Locate the cell with the specified text and output its (x, y) center coordinate. 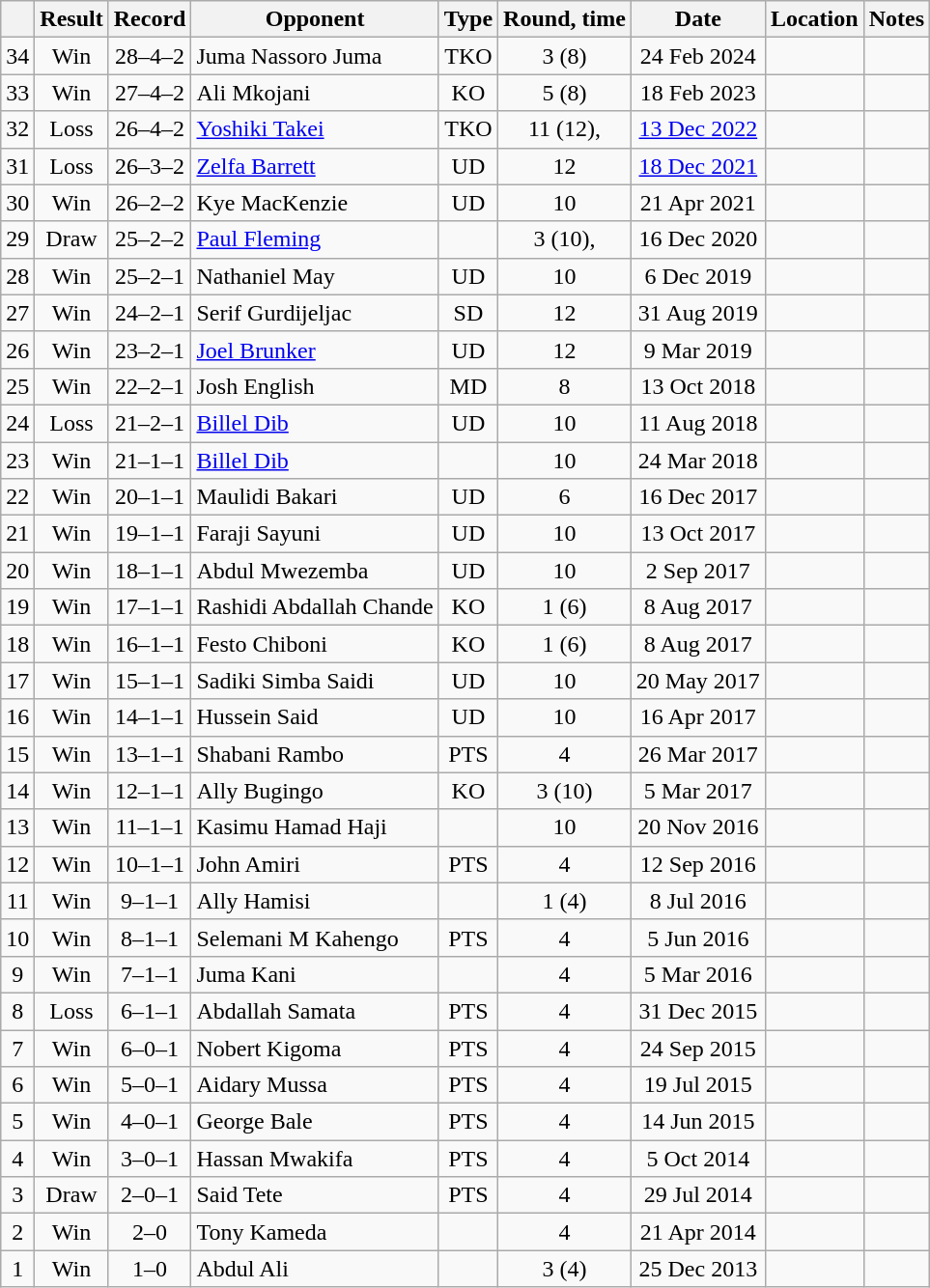
24 Sep 2015 (697, 1048)
12 Sep 2016 (697, 864)
Location (814, 19)
20 (17, 571)
20–1–1 (150, 497)
13–1–1 (150, 754)
9 (17, 974)
25–2–2 (150, 239)
21–2–1 (150, 423)
Josh English (315, 386)
Maulidi Bakari (315, 497)
25 (17, 386)
Tony Kameda (315, 1232)
Opponent (315, 19)
Paul Fleming (315, 239)
Kasimu Hamad Haji (315, 827)
21 Apr 2021 (697, 203)
6–1–1 (150, 1011)
8 Jul 2016 (697, 901)
14 Jun 2015 (697, 1122)
5 Oct 2014 (697, 1159)
20 Nov 2016 (697, 827)
13 Dec 2022 (697, 129)
Festo Chiboni (315, 644)
31 Aug 2019 (697, 313)
Abdallah Samata (315, 1011)
28–4–2 (150, 56)
Kye MacKenzie (315, 203)
3 (8) (565, 56)
25–2–1 (150, 276)
29 Jul 2014 (697, 1195)
33 (17, 93)
7 (17, 1048)
2 (17, 1232)
Abdul Ali (315, 1269)
19 (17, 607)
11 Aug 2018 (697, 423)
Faraji Sayuni (315, 534)
15–1–1 (150, 681)
13 Oct 2017 (697, 534)
23 (17, 461)
13 (17, 827)
Nobert Kigoma (315, 1048)
2–0–1 (150, 1195)
Sadiki Simba Saidi (315, 681)
18 Feb 2023 (697, 93)
24 Mar 2018 (697, 461)
26 Mar 2017 (697, 754)
Hussein Said (315, 717)
Nathaniel May (315, 276)
24 Feb 2024 (697, 56)
5–0–1 (150, 1085)
22 (17, 497)
Date (697, 19)
Abdul Mwezemba (315, 571)
3 (4) (565, 1269)
19–1–1 (150, 534)
Serif Gurdijeljac (315, 313)
George Bale (315, 1122)
Rashidi Abdallah Chande (315, 607)
12–1–1 (150, 791)
31 Dec 2015 (697, 1011)
2 Sep 2017 (697, 571)
2–0 (150, 1232)
5 Mar 2017 (697, 791)
27–4–2 (150, 93)
26 (17, 350)
Joel Brunker (315, 350)
22–2–1 (150, 386)
Ali Mkojani (315, 93)
31 (17, 166)
4–0–1 (150, 1122)
13 Oct 2018 (697, 386)
18 Dec 2021 (697, 166)
23–2–1 (150, 350)
Ally Bugingo (315, 791)
18–1–1 (150, 571)
7–1–1 (150, 974)
9–1–1 (150, 901)
27 (17, 313)
MD (467, 386)
1–0 (150, 1269)
26–3–2 (150, 166)
Notes (896, 19)
Yoshiki Takei (315, 129)
34 (17, 56)
26–4–2 (150, 129)
5 (17, 1122)
16 Dec 2017 (697, 497)
29 (17, 239)
3 (17, 1195)
5 (8) (565, 93)
Round, time (565, 19)
5 Mar 2016 (697, 974)
Zelfa Barrett (315, 166)
Result (71, 19)
3 (10) (565, 791)
19 Jul 2015 (697, 1085)
16 Dec 2020 (697, 239)
Shabani Rambo (315, 754)
1 (17, 1269)
Juma Nassoro Juma (315, 56)
25 Dec 2013 (697, 1269)
11 (12), (565, 129)
32 (17, 129)
3–0–1 (150, 1159)
11–1–1 (150, 827)
24 (17, 423)
6–0–1 (150, 1048)
Aidary Mussa (315, 1085)
1 (4) (565, 901)
14 (17, 791)
Selemani M Kahengo (315, 938)
9 Mar 2019 (697, 350)
Record (150, 19)
21–1–1 (150, 461)
Said Tete (315, 1195)
30 (17, 203)
18 (17, 644)
Type (467, 19)
John Amiri (315, 864)
6 Dec 2019 (697, 276)
16–1–1 (150, 644)
10–1–1 (150, 864)
28 (17, 276)
8–1–1 (150, 938)
14–1–1 (150, 717)
21 Apr 2014 (697, 1232)
15 (17, 754)
3 (10), (565, 239)
11 (17, 901)
16 Apr 2017 (697, 717)
SD (467, 313)
20 May 2017 (697, 681)
21 (17, 534)
Juma Kani (315, 974)
24–2–1 (150, 313)
16 (17, 717)
Hassan Mwakifa (315, 1159)
26–2–2 (150, 203)
Ally Hamisi (315, 901)
5 Jun 2016 (697, 938)
17–1–1 (150, 607)
17 (17, 681)
